Extract the (X, Y) coordinate from the center of the cell holding the provided text.  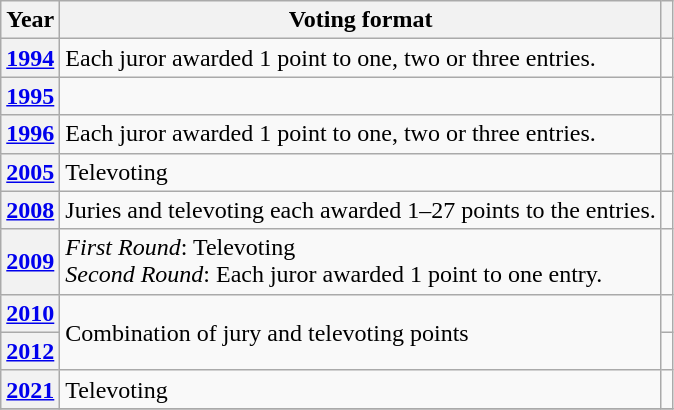
1996 (30, 134)
2009 (30, 262)
2021 (30, 389)
Combination of jury and televoting points (361, 332)
Year (30, 20)
2012 (30, 351)
1995 (30, 96)
Juries and televoting each awarded 1–27 points to the entries. (361, 210)
2010 (30, 313)
2005 (30, 172)
Voting format (361, 20)
1994 (30, 58)
2008 (30, 210)
First Round: TelevotingSecond Round: Each juror awarded 1 point to one entry. (361, 262)
